Capture the cell that displays the provided text and extract its [x, y] central coordinate. 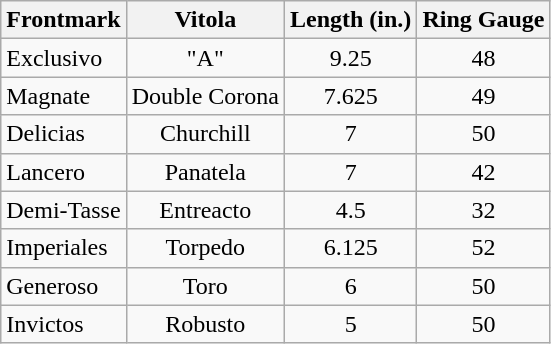
6.125 [350, 248]
Magnate [64, 96]
"A" [205, 58]
Toro [205, 286]
Vitola [205, 20]
Robusto [205, 324]
Entreacto [205, 210]
Length (in.) [350, 20]
Frontmark [64, 20]
9.25 [350, 58]
Exclusivo [64, 58]
32 [484, 210]
Torpedo [205, 248]
Churchill [205, 134]
49 [484, 96]
Imperiales [64, 248]
Delicias [64, 134]
Invictos [64, 324]
Panatela [205, 172]
Demi-Tasse [64, 210]
52 [484, 248]
48 [484, 58]
5 [350, 324]
7.625 [350, 96]
42 [484, 172]
Lancero [64, 172]
Generoso [64, 286]
Double Corona [205, 96]
6 [350, 286]
Ring Gauge [484, 20]
4.5 [350, 210]
